Determine the [x, y] coordinate at the center of the cell enclosing the given text.  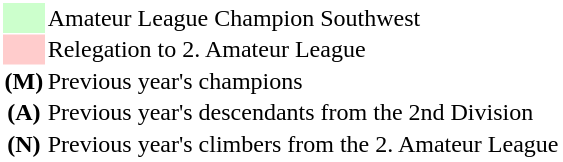
(N) [24, 144]
Relegation to 2. Amateur League [303, 49]
Previous year's descendants from the 2nd Division [303, 113]
Amateur League Champion Southwest [303, 18]
(M) [24, 81]
Previous year's climbers from the 2. Amateur League [303, 144]
Previous year's champions [303, 81]
(A) [24, 113]
